Return [x, y] of the center of cell containing provided text 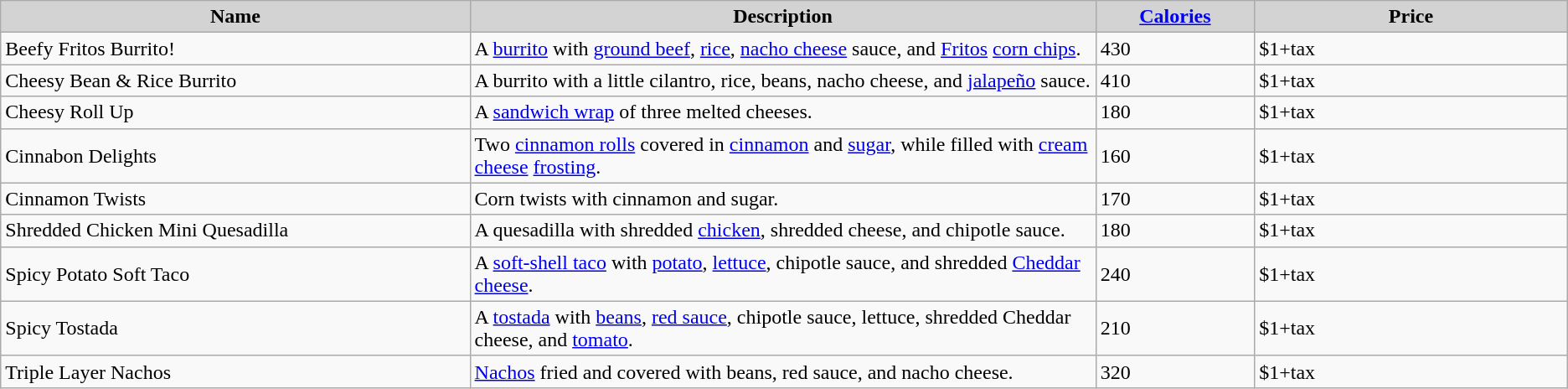
Corn twists with cinnamon and sugar. [782, 199]
160 [1175, 156]
430 [1175, 49]
Price [1411, 17]
Cheesy Roll Up [235, 112]
Triple Layer Nachos [235, 371]
A tostada with beans, red sauce, chipotle sauce, lettuce, shredded Cheddar cheese, and tomato. [782, 329]
Spicy Tostada [235, 329]
Shredded Chicken Mini Quesadilla [235, 231]
320 [1175, 371]
A quesadilla with shredded chicken, shredded cheese, and chipotle sauce. [782, 231]
Cinnamon Twists [235, 199]
A sandwich wrap of three melted cheeses. [782, 112]
A soft-shell taco with potato, lettuce, chipotle sauce, and shredded Cheddar cheese. [782, 273]
Cinnabon Delights [235, 156]
Two cinnamon rolls covered in cinnamon and sugar, while filled with cream cheese frosting. [782, 156]
Cheesy Bean & Rice Burrito [235, 80]
410 [1175, 80]
Spicy Potato Soft Taco [235, 273]
Calories [1175, 17]
A burrito with ground beef, rice, nacho cheese sauce, and Fritos corn chips. [782, 49]
170 [1175, 199]
210 [1175, 329]
Nachos fried and covered with beans, red sauce, and nacho cheese. [782, 371]
Name [235, 17]
A burrito with a little cilantro, rice, beans, nacho cheese, and jalapeño sauce. [782, 80]
Beefy Fritos Burrito! [235, 49]
240 [1175, 273]
Description [782, 17]
